From the cell containing the given text, extract its center point as (X, Y) coordinate. 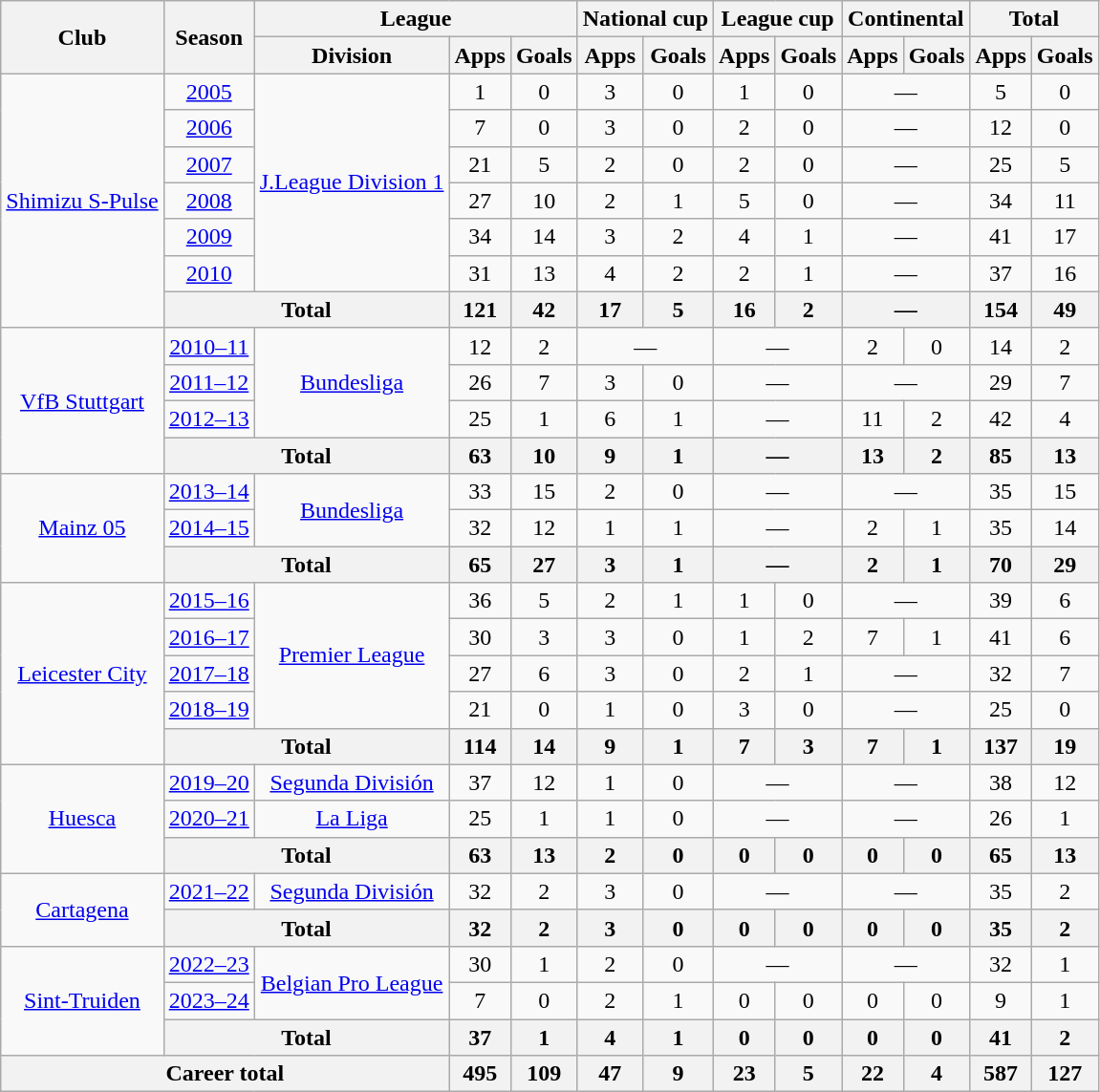
Cartagena (82, 910)
49 (1065, 310)
38 (1001, 782)
2008 (208, 201)
2011–12 (208, 382)
36 (480, 601)
National cup (645, 19)
La Liga (352, 819)
Division (352, 55)
2018–19 (208, 710)
2010 (208, 273)
League (416, 19)
Belgian Pro League (352, 982)
85 (1001, 456)
495 (480, 1074)
J.League Division 1 (352, 182)
2022–23 (208, 964)
Continental (906, 19)
Career total (226, 1074)
22 (873, 1074)
2015–16 (208, 601)
33 (480, 492)
League cup (778, 19)
2016–17 (208, 637)
121 (480, 310)
2023–24 (208, 1000)
137 (1001, 746)
2021–22 (208, 891)
2013–14 (208, 492)
2007 (208, 164)
Premier League (352, 655)
109 (544, 1074)
114 (480, 746)
2010–11 (208, 346)
587 (1001, 1074)
2020–21 (208, 819)
23 (744, 1074)
2005 (208, 92)
Shimizu S-Pulse (82, 201)
Club (82, 37)
2014–15 (208, 528)
2009 (208, 237)
47 (610, 1074)
2019–20 (208, 782)
2017–18 (208, 674)
Season (208, 37)
Sint-Truiden (82, 1000)
Huesca (82, 819)
VfB Stuttgart (82, 400)
154 (1001, 310)
2006 (208, 128)
127 (1065, 1074)
2012–13 (208, 418)
31 (480, 273)
Leicester City (82, 674)
70 (1001, 565)
19 (1065, 746)
Mainz 05 (82, 528)
39 (1001, 601)
